Pinpoint the cell where the given text exists, returning its [x, y] midpoint coordinate. 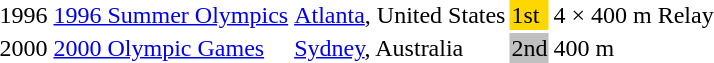
2nd [530, 48]
Atlanta, United States [400, 15]
1996 Summer Olympics [171, 15]
Sydney, Australia [400, 48]
1st [530, 15]
2000 Olympic Games [171, 48]
